Search for the cell housing the specified text and yield its [x, y] center coordinate. 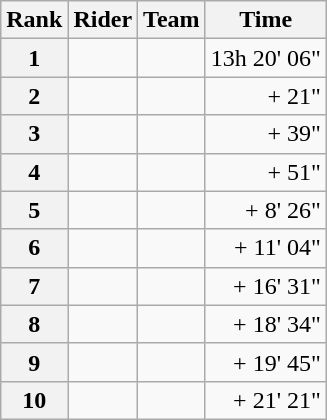
+ 18' 34" [266, 324]
+ 39" [266, 134]
5 [34, 210]
3 [34, 134]
+ 11' 04" [266, 248]
2 [34, 96]
+ 21" [266, 96]
1 [34, 58]
+ 19' 45" [266, 362]
+ 51" [266, 172]
9 [34, 362]
4 [34, 172]
Rider [103, 20]
13h 20' 06" [266, 58]
10 [34, 400]
+ 21' 21" [266, 400]
7 [34, 286]
+ 8' 26" [266, 210]
Time [266, 20]
+ 16' 31" [266, 286]
Rank [34, 20]
8 [34, 324]
Team [172, 20]
6 [34, 248]
